Identify which cell holds the provided text, then report its [X, Y] central coordinate. 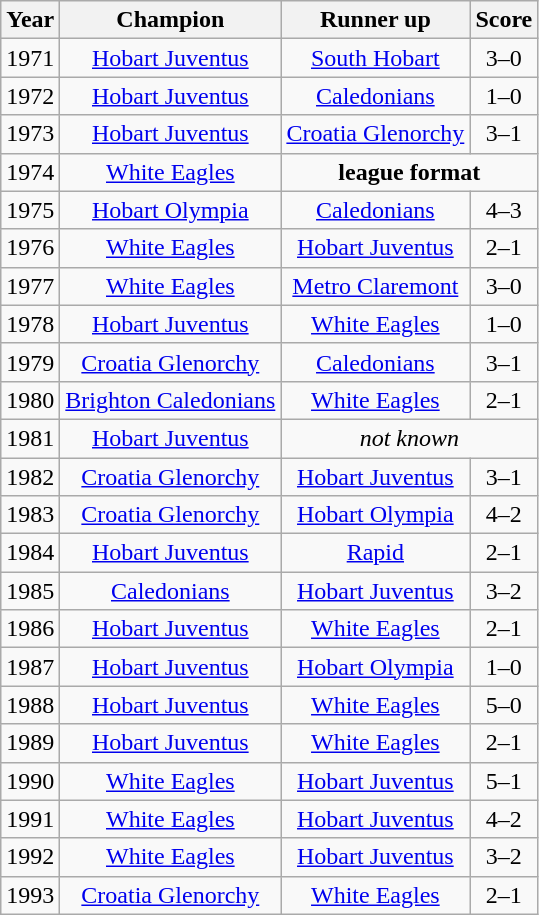
1986 [30, 629]
1990 [30, 781]
1992 [30, 857]
1983 [30, 515]
1985 [30, 591]
Year [30, 20]
5–0 [504, 705]
1973 [30, 134]
league format [410, 172]
1991 [30, 819]
1979 [30, 362]
1993 [30, 895]
Metro Claremont [376, 286]
4–3 [504, 210]
1984 [30, 553]
1971 [30, 58]
South Hobart [376, 58]
5–1 [504, 781]
1975 [30, 210]
Brighton Caledonians [170, 400]
1977 [30, 286]
1980 [30, 400]
Champion [170, 20]
Rapid [376, 553]
1988 [30, 705]
1982 [30, 477]
1978 [30, 324]
1987 [30, 667]
1981 [30, 438]
Score [504, 20]
1974 [30, 172]
1989 [30, 743]
not known [410, 438]
1976 [30, 248]
Runner up [376, 20]
1972 [30, 96]
